Determine the (x, y) coordinate at the center of the cell enclosing the given text.  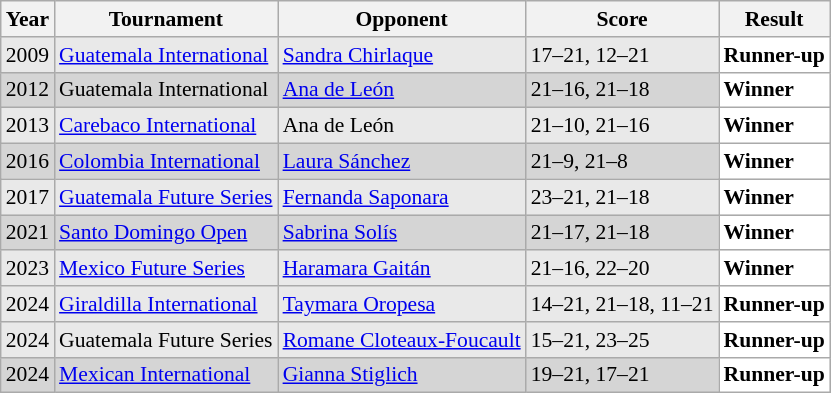
Colombia International (166, 162)
2017 (28, 197)
Gianna Stiglich (402, 375)
Laura Sánchez (402, 162)
2013 (28, 126)
21–16, 22–20 (622, 269)
17–21, 12–21 (622, 55)
21–10, 21–16 (622, 126)
2009 (28, 55)
Sabrina Solís (402, 233)
Year (28, 19)
Score (622, 19)
Sandra Chirlaque (402, 55)
2023 (28, 269)
Opponent (402, 19)
21–16, 21–18 (622, 90)
Carebaco International (166, 126)
2016 (28, 162)
2021 (28, 233)
Mexican International (166, 375)
23–21, 21–18 (622, 197)
Result (774, 19)
Santo Domingo Open (166, 233)
Taymara Oropesa (402, 304)
Romane Cloteaux-Foucault (402, 340)
Tournament (166, 19)
Fernanda Saponara (402, 197)
21–17, 21–18 (622, 233)
Mexico Future Series (166, 269)
Giraldilla International (166, 304)
2012 (28, 90)
19–21, 17–21 (622, 375)
Haramara Gaitán (402, 269)
21–9, 21–8 (622, 162)
15–21, 23–25 (622, 340)
14–21, 21–18, 11–21 (622, 304)
